Pinpoint the cell where the given text exists, returning its (x, y) midpoint coordinate. 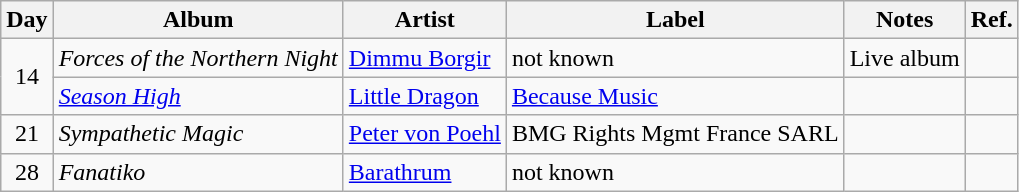
Because Music (675, 96)
21 (27, 134)
Ref. (992, 20)
Barathrum (424, 172)
Sympathetic Magic (198, 134)
Label (675, 20)
BMG Rights Mgmt France SARL (675, 134)
Peter von Poehl (424, 134)
Season High (198, 96)
28 (27, 172)
Fanatiko (198, 172)
Dimmu Borgir (424, 58)
Day (27, 20)
Album (198, 20)
14 (27, 77)
Forces of the Northern Night (198, 58)
Little Dragon (424, 96)
Live album (904, 58)
Notes (904, 20)
Artist (424, 20)
